Return (x, y) of the center of cell containing provided text 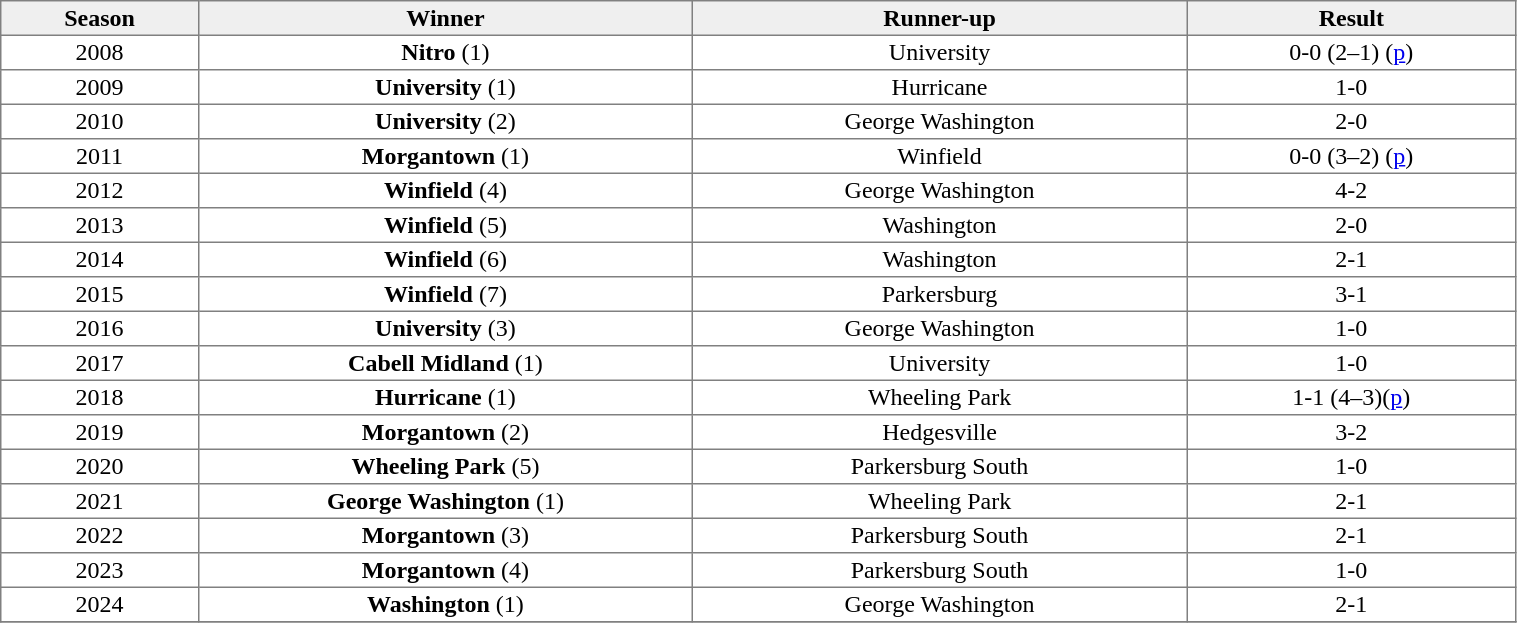
0-0 (2–1) (p) (1352, 52)
Morgantown (1) (445, 156)
2018 (100, 397)
Hedgesville (939, 432)
Winfield (7) (445, 294)
2017 (100, 363)
2014 (100, 259)
2010 (100, 121)
2015 (100, 294)
Morgantown (3) (445, 535)
3-1 (1352, 294)
2022 (100, 535)
2021 (100, 501)
2020 (100, 466)
4-2 (1352, 190)
2016 (100, 328)
Wheeling Park (5) (445, 466)
Nitro (1) (445, 52)
Runner-up (939, 18)
2024 (100, 604)
Winfield (6) (445, 259)
2009 (100, 87)
University (1) (445, 87)
Winner (445, 18)
Season (100, 18)
Morgantown (4) (445, 570)
University (3) (445, 328)
2019 (100, 432)
Winfield (5) (445, 225)
Hurricane (939, 87)
2008 (100, 52)
Hurricane (1) (445, 397)
Winfield (939, 156)
2023 (100, 570)
Parkersburg (939, 294)
2013 (100, 225)
Winfield (4) (445, 190)
Cabell Midland (1) (445, 363)
Morgantown (2) (445, 432)
3-2 (1352, 432)
2012 (100, 190)
0-0 (3–2) (p) (1352, 156)
George Washington (1) (445, 501)
Result (1352, 18)
Washington (1) (445, 604)
1-1 (4–3)(p) (1352, 397)
2011 (100, 156)
University (2) (445, 121)
